Find where the given text appears and provide that cell's center as [X, Y] coordinate. 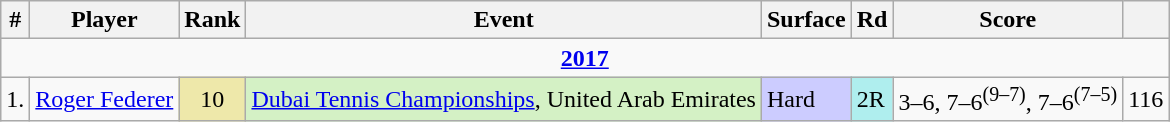
Event [504, 20]
10 [212, 100]
Hard [806, 100]
# [16, 20]
Player [104, 20]
2R [872, 100]
1. [16, 100]
Rank [212, 20]
2017 [585, 58]
3–6, 7–6(9–7), 7–6(7–5) [1008, 100]
Score [1008, 20]
Roger Federer [104, 100]
Rd [872, 20]
Dubai Tennis Championships, United Arab Emirates [504, 100]
Surface [806, 20]
116 [1146, 100]
